Determine the [X, Y] coordinate at the center of the cell enclosing the given text.  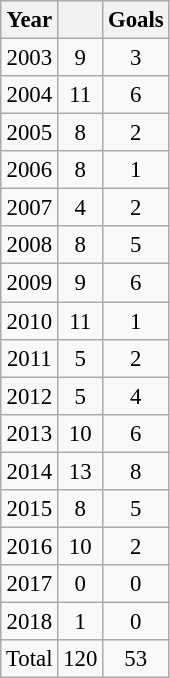
2003 [30, 58]
2008 [30, 245]
2007 [30, 208]
2016 [30, 546]
2005 [30, 133]
Year [30, 20]
2015 [30, 509]
2012 [30, 396]
3 [136, 58]
2010 [30, 321]
2009 [30, 283]
2014 [30, 471]
Total [30, 659]
2006 [30, 170]
2004 [30, 95]
13 [80, 471]
2011 [30, 358]
2018 [30, 621]
53 [136, 659]
120 [80, 659]
Goals [136, 20]
2013 [30, 433]
2017 [30, 584]
